For the text-containing cell, return its midpoint in (x, y) coordinate format. 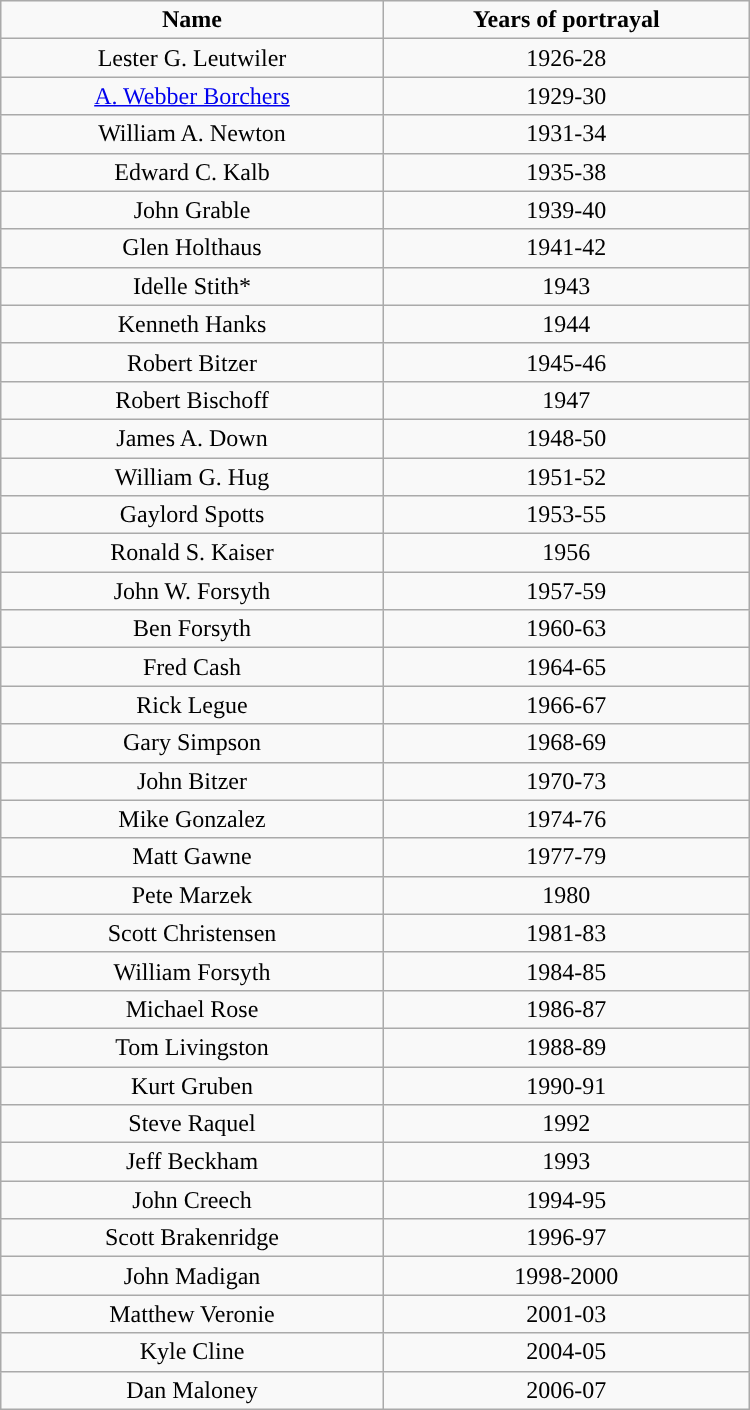
Edward C. Kalb (192, 172)
1970-73 (566, 781)
Matt Gawne (192, 857)
1990-91 (566, 1085)
Idelle Stith* (192, 286)
Michael Rose (192, 1009)
1953-55 (566, 515)
1929-30 (566, 96)
1939-40 (566, 210)
1988-89 (566, 1047)
Tom Livingston (192, 1047)
William G. Hug (192, 477)
Scott Brakenridge (192, 1238)
Jeff Beckham (192, 1162)
1986-87 (566, 1009)
Mike Gonzalez (192, 819)
1998-2000 (566, 1276)
1935-38 (566, 172)
John Creech (192, 1200)
1943 (566, 286)
Gaylord Spotts (192, 515)
William A. Newton (192, 134)
Robert Bitzer (192, 362)
1968-69 (566, 743)
Matthew Veronie (192, 1314)
John Madigan (192, 1276)
1992 (566, 1124)
1980 (566, 895)
1981-83 (566, 933)
Kyle Cline (192, 1352)
Scott Christensen (192, 933)
Ronald S. Kaiser (192, 553)
John Bitzer (192, 781)
1941-42 (566, 248)
John Grable (192, 210)
1957-59 (566, 591)
1945-46 (566, 362)
1948-50 (566, 438)
Kurt Gruben (192, 1085)
2006-07 (566, 1390)
1994-95 (566, 1200)
Name (192, 20)
1956 (566, 553)
A. Webber Borchers (192, 96)
James A. Down (192, 438)
Fred Cash (192, 667)
Lester G. Leutwiler (192, 58)
1926-28 (566, 58)
Gary Simpson (192, 743)
Kenneth Hanks (192, 324)
1951-52 (566, 477)
2001-03 (566, 1314)
1931-34 (566, 134)
Pete Marzek (192, 895)
1977-79 (566, 857)
Ben Forsyth (192, 629)
1993 (566, 1162)
Years of portrayal (566, 20)
Glen Holthaus (192, 248)
2004-05 (566, 1352)
Rick Legue (192, 705)
William Forsyth (192, 971)
1947 (566, 400)
1974-76 (566, 819)
Dan Maloney (192, 1390)
1960-63 (566, 629)
1964-65 (566, 667)
1944 (566, 324)
Robert Bischoff (192, 400)
John W. Forsyth (192, 591)
Steve Raquel (192, 1124)
1966-67 (566, 705)
1996-97 (566, 1238)
1984-85 (566, 971)
